Search for the cell housing the specified text and yield its (X, Y) center coordinate. 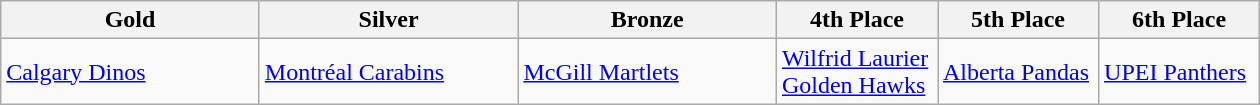
Montréal Carabins (388, 72)
Wilfrid Laurier Golden Hawks (856, 72)
UPEI Panthers (1180, 72)
Alberta Pandas (1018, 72)
Calgary Dinos (130, 72)
6th Place (1180, 20)
4th Place (856, 20)
McGill Martlets (648, 72)
Gold (130, 20)
Bronze (648, 20)
Silver (388, 20)
5th Place (1018, 20)
